Detect which cell encompasses the target text, then output its (x, y) center coordinate. 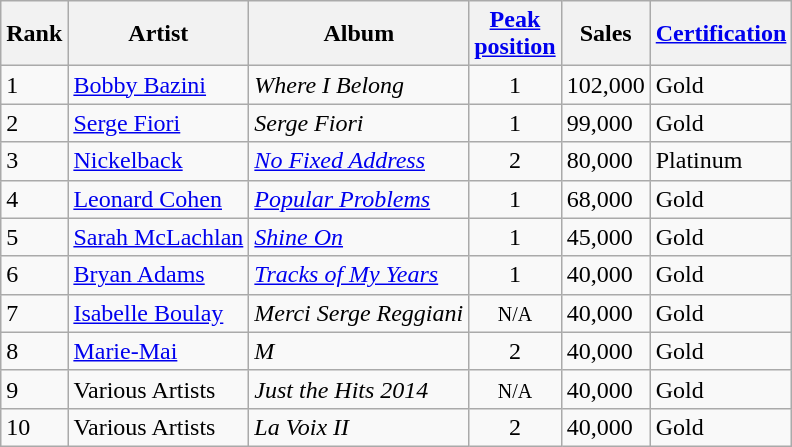
Album (359, 34)
Tracks of My Years (359, 275)
Sarah McLachlan (158, 237)
Leonard Cohen (158, 199)
80,000 (606, 161)
Just the Hits 2014 (359, 389)
Rank (34, 34)
68,000 (606, 199)
M (359, 351)
Isabelle Boulay (158, 313)
No Fixed Address (359, 161)
102,000 (606, 85)
Nickelback (158, 161)
5 (34, 237)
Shine On (359, 237)
Certification (721, 34)
8 (34, 351)
3 (34, 161)
Peakposition (515, 34)
Platinum (721, 161)
Bobby Bazini (158, 85)
99,000 (606, 123)
10 (34, 427)
Sales (606, 34)
9 (34, 389)
Marie-Mai (158, 351)
45,000 (606, 237)
Where I Belong (359, 85)
6 (34, 275)
4 (34, 199)
La Voix II (359, 427)
Popular Problems (359, 199)
Bryan Adams (158, 275)
7 (34, 313)
Artist (158, 34)
Merci Serge Reggiani (359, 313)
